Determine the (x, y) coordinate at the center of the cell enclosing the given text.  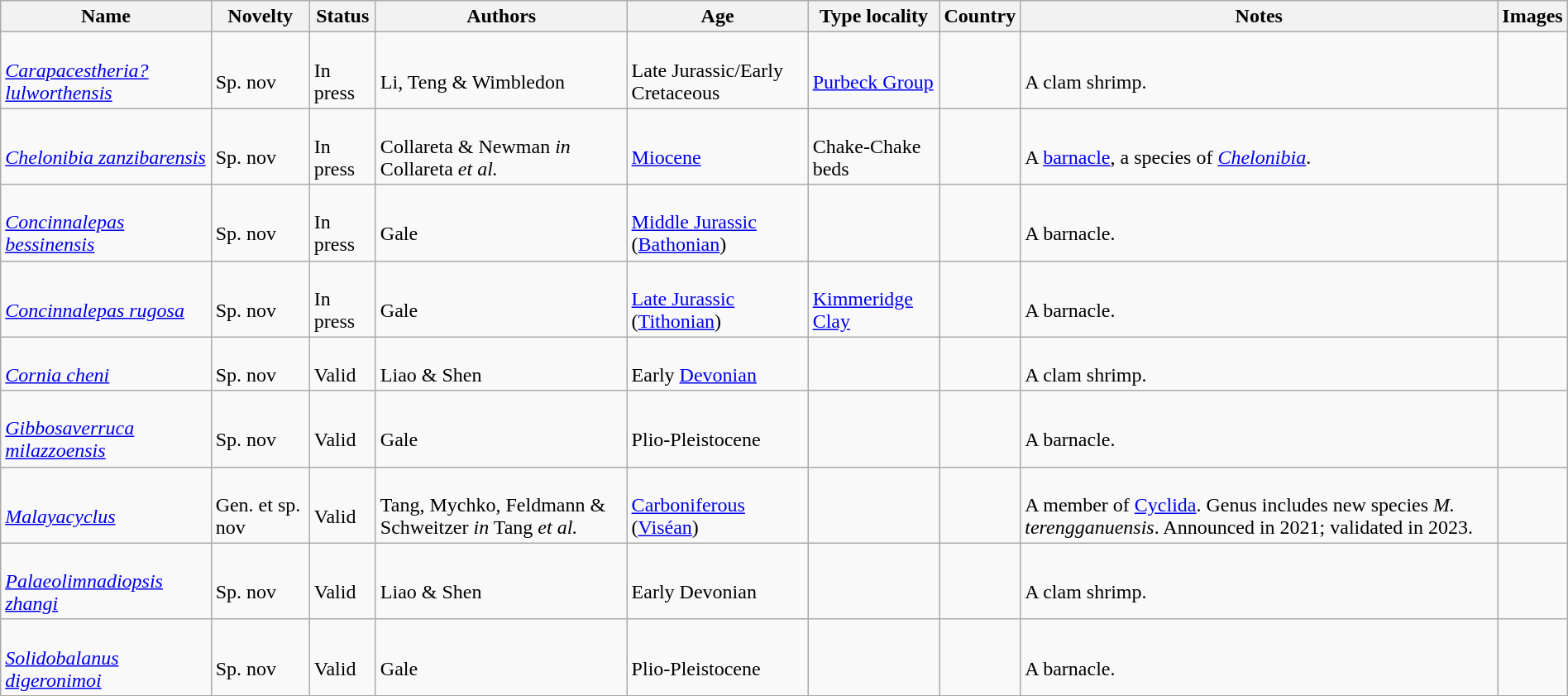
Chelonibia zanzibarensis (106, 146)
Kimmeridge Clay (873, 299)
Miocene (718, 146)
Solidobalanus digeronimoi (106, 657)
Tang, Mychko, Feldmann & Schweitzer in Tang et al. (501, 505)
A member of Cyclida. Genus includes new species M. terengganuensis. Announced in 2021; validated in 2023. (1259, 505)
Status (342, 17)
Late Jurassic/Early Cretaceous (718, 70)
Gibbosaverruca milazzoensis (106, 429)
Collareta & Newman in Collareta et al. (501, 146)
Images (1532, 17)
Novelty (260, 17)
Middle Jurassic (Bathonian) (718, 223)
Name (106, 17)
Late Jurassic (Tithonian) (718, 299)
Notes (1259, 17)
Gen. et sp. nov (260, 505)
Purbeck Group (873, 70)
Age (718, 17)
Country (980, 17)
Authors (501, 17)
Type locality (873, 17)
A barnacle, a species of Chelonibia. (1259, 146)
Li, Teng & Wimbledon (501, 70)
Cornia cheni (106, 364)
Carboniferous (Viséan) (718, 505)
Chake-Chake beds (873, 146)
Palaeolimnadiopsis zhangi (106, 581)
Malayacyclus (106, 505)
Concinnalepas rugosa (106, 299)
Concinnalepas bessinensis (106, 223)
Carapacestheria? lulworthensis (106, 70)
